Identify which cell holds the provided text, then report its [X, Y] central coordinate. 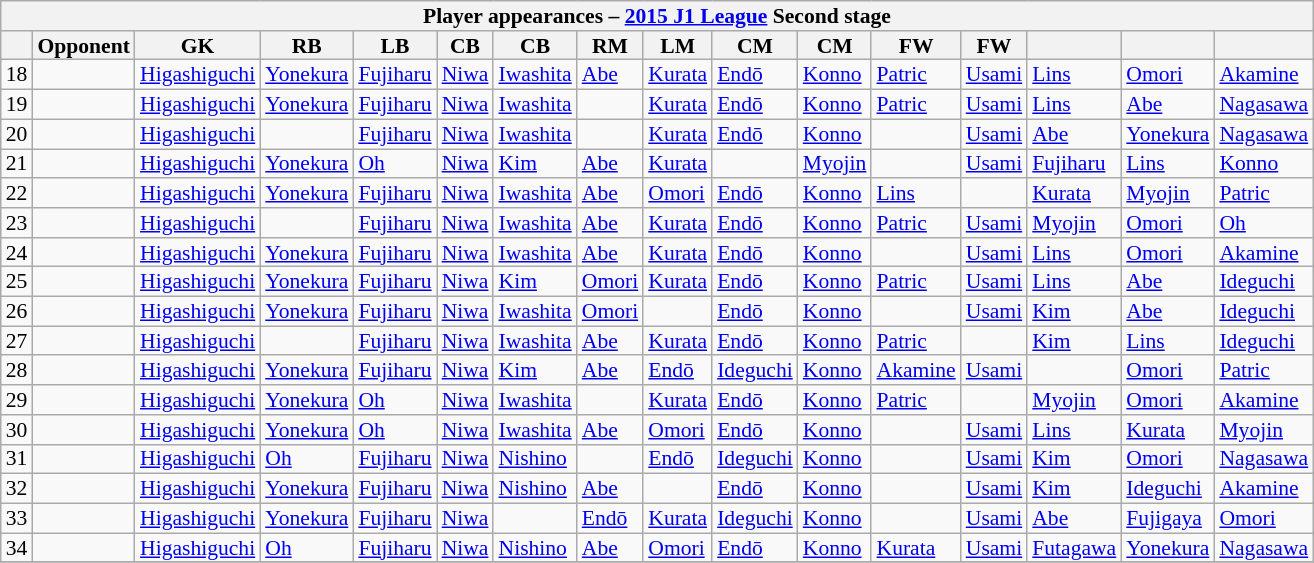
Player appearances – 2015 J1 League Second stage [657, 16]
19 [17, 105]
31 [17, 459]
28 [17, 371]
34 [17, 548]
22 [17, 193]
21 [17, 164]
20 [17, 134]
23 [17, 223]
Futagawa [1074, 548]
LM [678, 46]
Opponent [84, 46]
32 [17, 489]
30 [17, 430]
26 [17, 312]
RB [306, 46]
Fujigaya [1168, 519]
18 [17, 75]
33 [17, 519]
25 [17, 282]
27 [17, 341]
29 [17, 400]
24 [17, 253]
LB [394, 46]
RM [610, 46]
GK [198, 46]
